Return [x, y] of the center of cell containing provided text 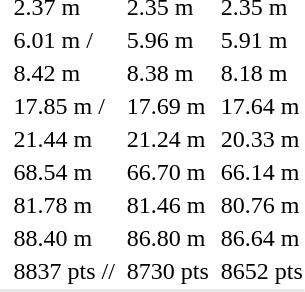
6.01 m / [64, 40]
80.76 m [262, 205]
8.42 m [64, 73]
66.70 m [168, 172]
21.24 m [168, 139]
21.44 m [64, 139]
8730 pts [168, 271]
88.40 m [64, 238]
8.18 m [262, 73]
17.69 m [168, 106]
20.33 m [262, 139]
5.96 m [168, 40]
86.64 m [262, 238]
8652 pts [262, 271]
8.38 m [168, 73]
68.54 m [64, 172]
66.14 m [262, 172]
8837 pts // [64, 271]
17.85 m / [64, 106]
81.78 m [64, 205]
17.64 m [262, 106]
86.80 m [168, 238]
5.91 m [262, 40]
81.46 m [168, 205]
